Output the (X, Y) coordinate of the center of the cell containing the given text.  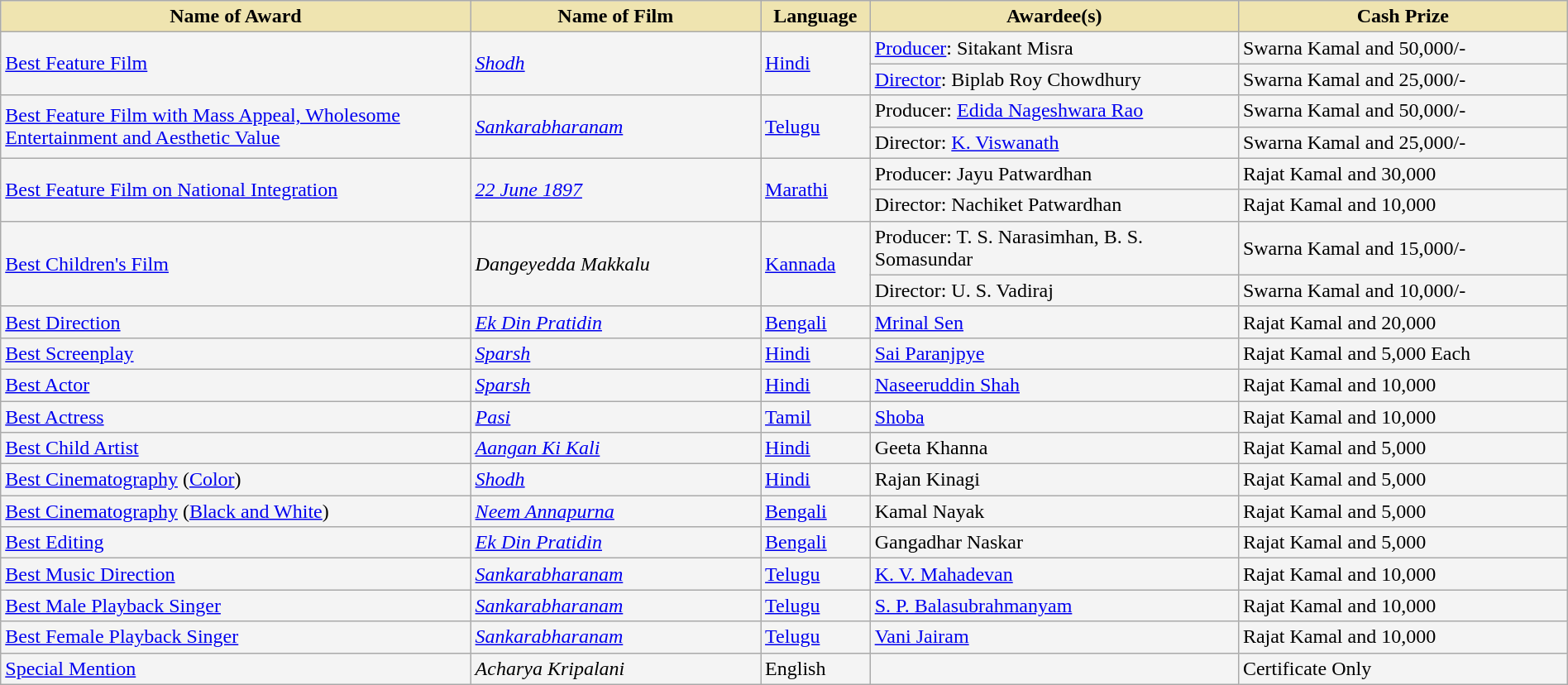
Producer: Sitakant Misra (1054, 48)
Best Children's Film (236, 263)
K. V. Mahadevan (1054, 574)
Best Editing (236, 543)
Best Music Direction (236, 574)
Best Screenplay (236, 353)
Geeta Khanna (1054, 448)
Acharya Kripalani (615, 668)
Swarna Kamal and 10,000/- (1403, 290)
Rajan Kinagi (1054, 480)
Best Child Artist (236, 448)
Cash Prize (1403, 17)
Kamal Nayak (1054, 511)
Producer: Jayu Patwardhan (1054, 174)
Shoba (1054, 416)
22 June 1897 (615, 189)
Best Feature Film on National Integration (236, 189)
Sai Paranjpye (1054, 353)
Name of Award (236, 17)
Best Actor (236, 385)
Director: Biplab Roy Chowdhury (1054, 79)
Best Cinematography (Black and White) (236, 511)
Vani Jairam (1054, 637)
Name of Film (615, 17)
Marathi (815, 189)
Rajat Kamal and 30,000 (1403, 174)
Best Direction (236, 322)
Producer: T. S. Narasimhan, B. S. Somasundar (1054, 248)
Best Feature Film with Mass Appeal, Wholesome Entertainment and Aesthetic Value (236, 127)
Kannada (815, 263)
Rajat Kamal and 5,000 Each (1403, 353)
Naseeruddin Shah (1054, 385)
Director: Nachiket Patwardhan (1054, 205)
Special Mention (236, 668)
Best Female Playback Singer (236, 637)
S. P. Balasubrahmanyam (1054, 606)
Director: K. Viswanath (1054, 142)
Best Feature Film (236, 64)
Certificate Only (1403, 668)
Dangeyedda Makkalu (615, 263)
Rajat Kamal and 20,000 (1403, 322)
Director: U. S. Vadiraj (1054, 290)
Producer: Edida Nageshwara Rao (1054, 111)
Language (815, 17)
Awardee(s) (1054, 17)
English (815, 668)
Gangadhar Naskar (1054, 543)
Aangan Ki Kali (615, 448)
Best Cinematography (Color) (236, 480)
Mrinal Sen (1054, 322)
Best Actress (236, 416)
Best Male Playback Singer (236, 606)
Tamil (815, 416)
Swarna Kamal and 15,000/- (1403, 248)
Pasi (615, 416)
Neem Annapurna (615, 511)
